Find where the given text appears and provide that cell's center as (X, Y) coordinate. 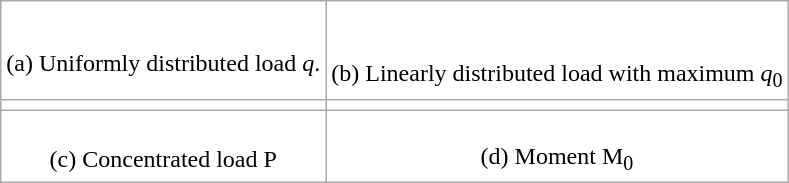
(a) Uniformly distributed load q. (164, 50)
(d) Moment M0 (557, 146)
(b) Linearly distributed load with maximum q0 (557, 50)
(c) Concentrated load P (164, 146)
